Return the (x, y) coordinate for the center point of the cell that contains the specified text.  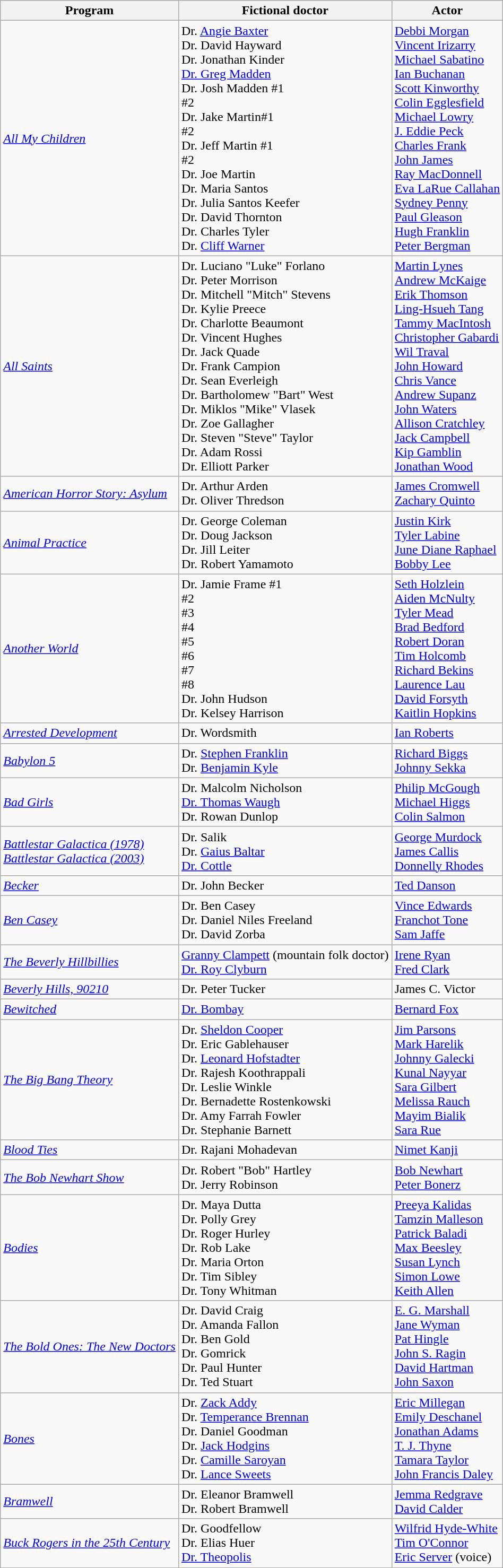
Dr. John Becker (285, 885)
Dr. Peter Tucker (285, 989)
All Saints (90, 366)
Beverly Hills, 90210 (90, 989)
Arrested Development (90, 733)
Dr. Bombay (285, 1009)
Dr. Arthur ArdenDr. Oliver Thredson (285, 493)
Dr. Wordsmith (285, 733)
Buck Rogers in the 25th Century (90, 1543)
Bewitched (90, 1009)
Dr. George ColemanDr. Doug JacksonDr. Jill LeiterDr. Robert Yamamoto (285, 542)
Bob NewhartPeter Bonerz (447, 1178)
Dr. Eleanor BramwellDr. Robert Bramwell (285, 1501)
Ted Danson (447, 885)
Ben Casey (90, 920)
Bramwell (90, 1501)
Bernard Fox (447, 1009)
Vince EdwardsFranchot ToneSam Jaffe (447, 920)
The Bob Newhart Show (90, 1178)
Eric MilleganEmily DeschanelJonathan AdamsT. J. ThyneTamara TaylorJohn Francis Daley (447, 1439)
Bones (90, 1439)
All My Children (90, 138)
Animal Practice (90, 542)
The Bold Ones: The New Doctors (90, 1346)
George MurdockJames CallisDonnelly Rhodes (447, 851)
Babylon 5 (90, 761)
Dr. Jamie Frame #1#2#3#4#5#6#7#8 Dr. John HudsonDr. Kelsey Harrison (285, 648)
Philip McGoughMichael HiggsColin Salmon (447, 802)
Battlestar Galactica (1978)Battlestar Galactica (2003) (90, 851)
Dr. Zack AddyDr. Temperance BrennanDr. Daniel GoodmanDr. Jack HodginsDr. Camille SaroyanDr. Lance Sweets (285, 1439)
Granny Clampett (mountain folk doctor)Dr. Roy Clyburn (285, 961)
Becker (90, 885)
Fictional doctor (285, 11)
E. G. MarshallJane WymanPat HingleJohn S. RaginDavid Hartman John Saxon (447, 1346)
Dr. GoodfellowDr. Elias HuerDr. Theopolis (285, 1543)
Wilfrid Hyde-WhiteTim O'ConnorEric Server (voice) (447, 1543)
Blood Ties (90, 1150)
The Big Bang Theory (90, 1080)
Program (90, 11)
Dr. Rajani Mohadevan (285, 1150)
Dr. Malcolm NicholsonDr. Thomas WaughDr. Rowan Dunlop (285, 802)
Bodies (90, 1248)
Seth HolzleinAiden McNultyTyler MeadBrad BedfordRobert DoranTim HolcombRichard BekinsLaurence LauDavid ForsythKaitlin Hopkins (447, 648)
Irene RyanFred Clark (447, 961)
James CromwellZachary Quinto (447, 493)
Dr. Maya DuttaDr. Polly GreyDr. Roger HurleyDr. Rob LakeDr. Maria OrtonDr. Tim SibleyDr. Tony Whitman (285, 1248)
Dr. Stephen FranklinDr. Benjamin Kyle (285, 761)
Richard BiggsJohnny Sekka (447, 761)
The Beverly Hillbillies (90, 961)
Ian Roberts (447, 733)
American Horror Story: Asylum (90, 493)
Dr. SalikDr. Gaius BaltarDr. Cottle (285, 851)
Nimet Kanji (447, 1150)
Justin KirkTyler LabineJune Diane RaphaelBobby Lee (447, 542)
Dr. David CraigDr. Amanda FallonDr. Ben GoldDr. GomrickDr. Paul HunterDr. Ted Stuart (285, 1346)
Dr. Ben CaseyDr. Daniel Niles FreelandDr. David Zorba (285, 920)
Jemma RedgraveDavid Calder (447, 1501)
Preeya KalidasTamzin MallesonPatrick BaladiMax BeesleySusan LynchSimon LoweKeith Allen (447, 1248)
Actor (447, 11)
James C. Victor (447, 989)
Bad Girls (90, 802)
Another World (90, 648)
Dr. Robert "Bob" HartleyDr. Jerry Robinson (285, 1178)
Jim ParsonsMark HarelikJohnny GaleckiKunal NayyarSara GilbertMelissa RauchMayim BialikSara Rue (447, 1080)
